Search for the cell housing the specified text and yield its [X, Y] center coordinate. 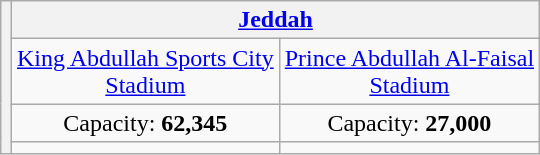
King Abdullah Sports City Stadium [145, 72]
Prince Abdullah Al-Faisal Stadium [409, 72]
Capacity: 62,345 [145, 123]
Capacity: 27,000 [409, 123]
Jeddah [275, 20]
